Find where the given text appears and provide that cell's center as [x, y] coordinate. 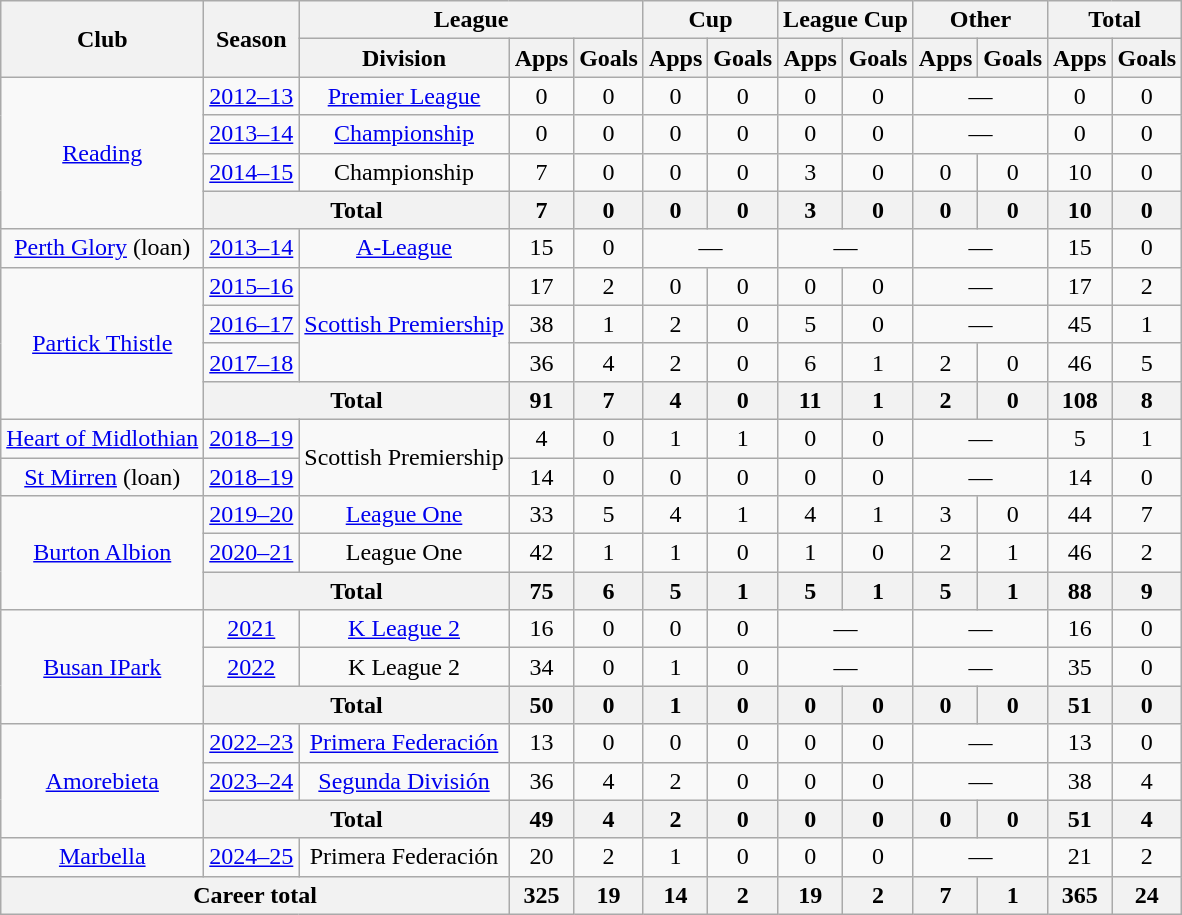
Other [980, 20]
2021 [252, 629]
325 [541, 895]
2022 [252, 667]
Premier League [404, 96]
75 [541, 591]
91 [541, 400]
Career total [255, 895]
2014–15 [252, 172]
9 [1147, 591]
2019–20 [252, 515]
2020–21 [252, 553]
2022–23 [252, 743]
33 [541, 515]
88 [1080, 591]
2017–18 [252, 362]
2023–24 [252, 781]
Club [102, 39]
Segunda División [404, 781]
Heart of Midlothian [102, 438]
2015–16 [252, 286]
Busan IPark [102, 667]
League [472, 20]
2016–17 [252, 324]
42 [541, 553]
Perth Glory (loan) [102, 248]
50 [541, 705]
League Cup [846, 20]
Partick Thistle [102, 343]
2024–25 [252, 857]
St Mirren (loan) [102, 477]
Amorebieta [102, 781]
2012–13 [252, 96]
20 [541, 857]
A-League [404, 248]
35 [1080, 667]
44 [1080, 515]
Marbella [102, 857]
34 [541, 667]
Season [252, 39]
49 [541, 819]
24 [1147, 895]
11 [810, 400]
Division [404, 58]
8 [1147, 400]
Reading [102, 153]
Burton Albion [102, 553]
21 [1080, 857]
108 [1080, 400]
365 [1080, 895]
Cup [710, 20]
45 [1080, 324]
